For the text-containing cell, return its midpoint in [x, y] coordinate format. 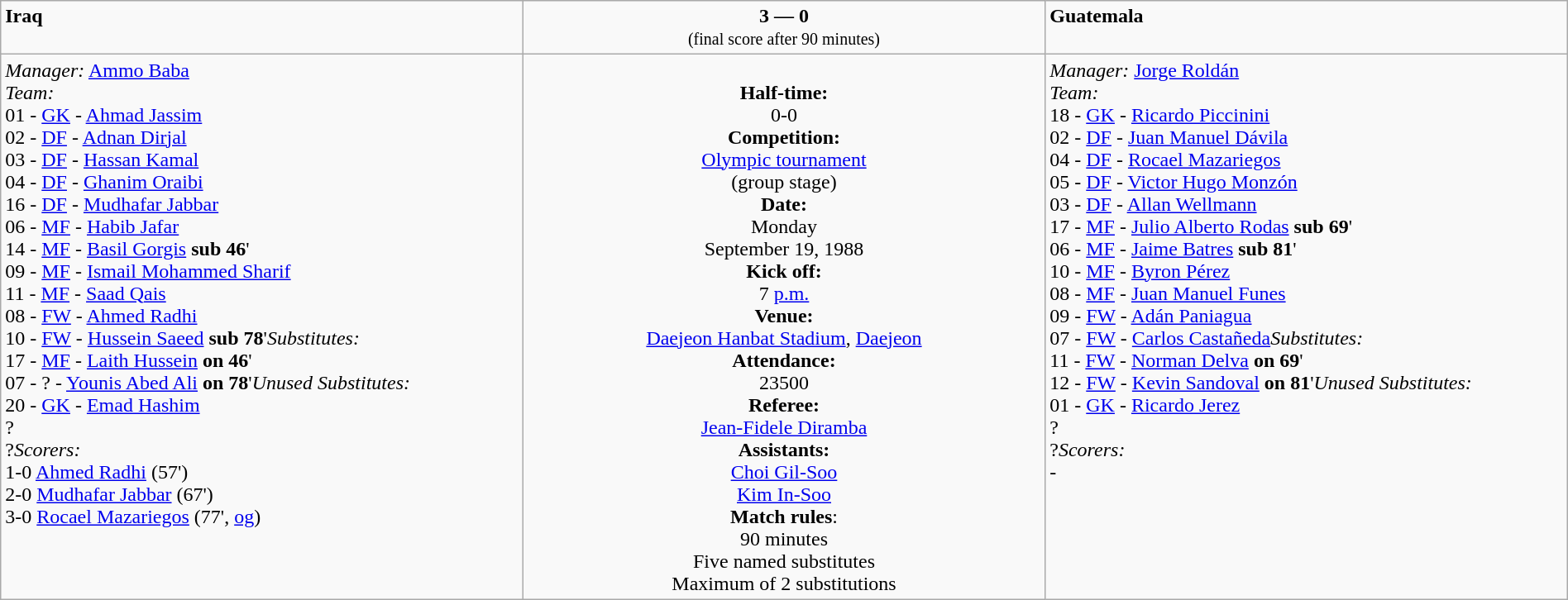
Guatemala [1307, 28]
Iraq [262, 28]
3 — 0(final score after 90 minutes) [784, 28]
